Search for the cell housing the specified text and yield its [x, y] center coordinate. 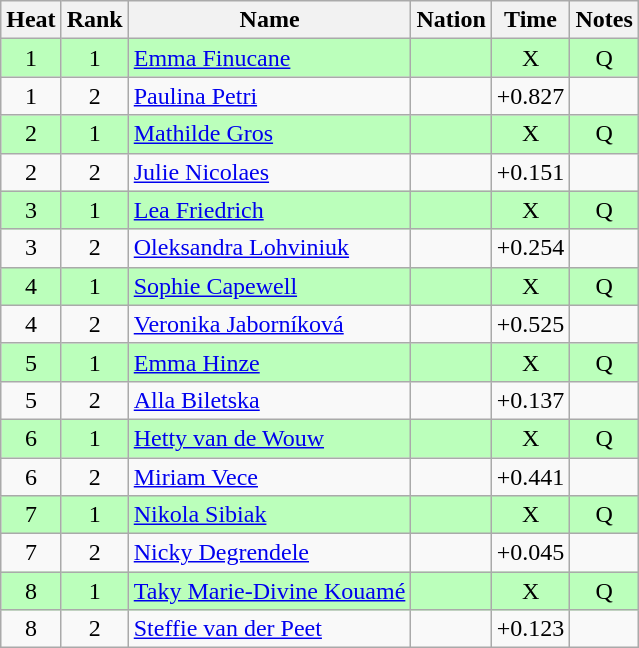
Steffie van der Peet [270, 629]
Nikola Sibiak [270, 515]
Nation [451, 20]
Miriam Vece [270, 477]
Sophie Capewell [270, 286]
Notes [604, 20]
Heat [31, 20]
Julie Nicolaes [270, 172]
Nicky Degrendele [270, 553]
Rank [94, 20]
+0.525 [530, 324]
+0.254 [530, 248]
Hetty van de Wouw [270, 438]
+0.827 [530, 96]
Time [530, 20]
Emma Hinze [270, 362]
+0.137 [530, 400]
Emma Finucane [270, 58]
Mathilde Gros [270, 134]
Lea Friedrich [270, 210]
Alla Biletska [270, 400]
+0.045 [530, 553]
+0.123 [530, 629]
+0.441 [530, 477]
Veronika Jaborníková [270, 324]
Paulina Petri [270, 96]
Oleksandra Lohviniuk [270, 248]
Name [270, 20]
Taky Marie-Divine Kouamé [270, 591]
+0.151 [530, 172]
